Return [X, Y] of the center of cell containing provided text 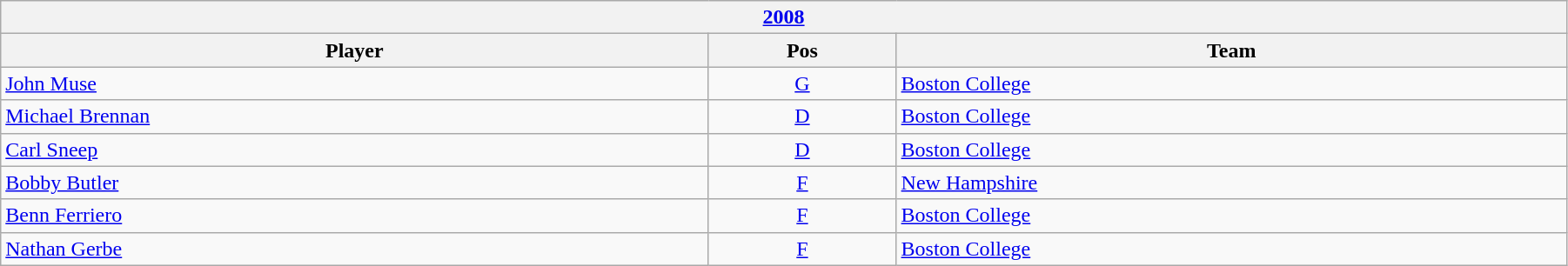
2008 [784, 17]
Nathan Gerbe [355, 249]
Pos [802, 50]
Player [355, 50]
John Muse [355, 83]
New Hampshire [1231, 183]
Team [1231, 50]
Bobby Butler [355, 183]
Carl Sneep [355, 150]
Michael Brennan [355, 116]
Benn Ferriero [355, 216]
G [802, 83]
